Extract the (x, y) coordinate from the center of the cell holding the provided text.  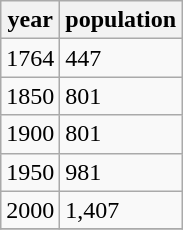
1850 (30, 96)
year (30, 20)
1,407 (121, 210)
1764 (30, 58)
population (121, 20)
447 (121, 58)
1950 (30, 172)
2000 (30, 210)
1900 (30, 134)
981 (121, 172)
